Detect which cell encompasses the target text, then output its [x, y] center coordinate. 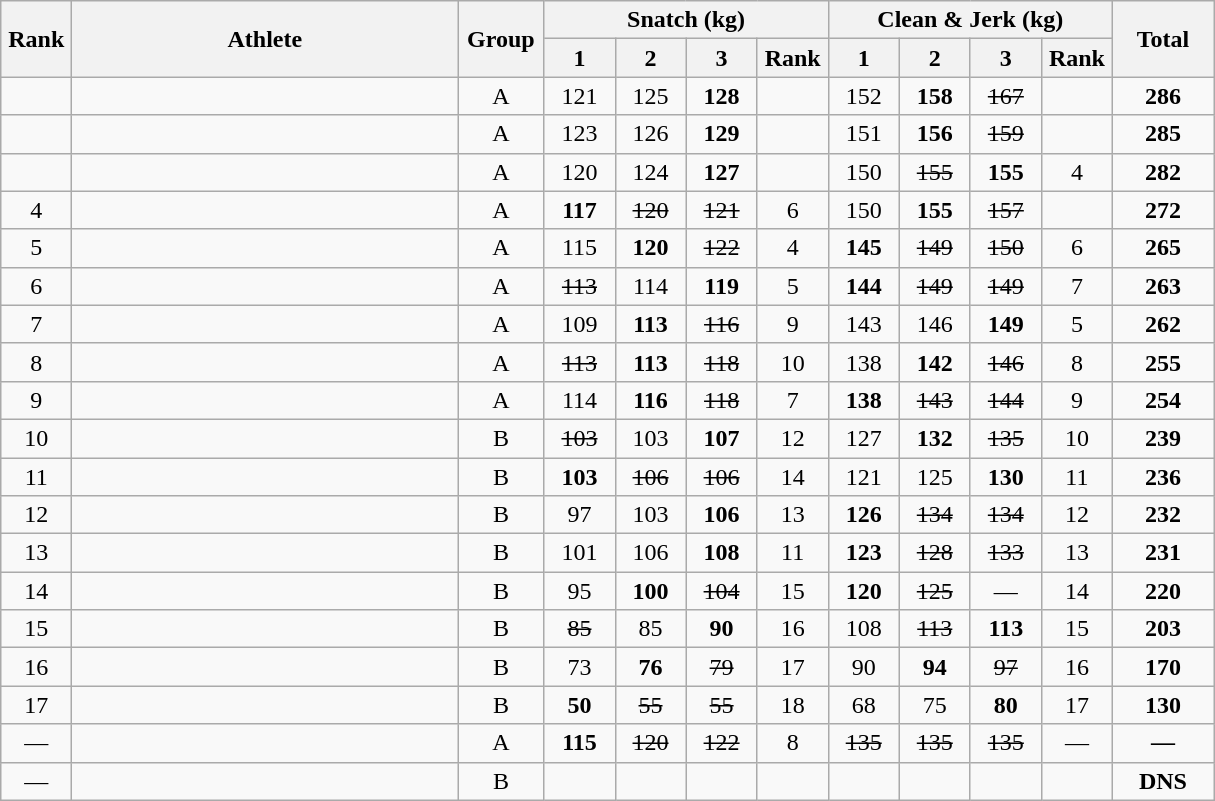
Snatch (kg) [686, 20]
285 [1162, 134]
232 [1162, 515]
107 [722, 438]
Clean & Jerk (kg) [970, 20]
79 [722, 667]
100 [650, 591]
Group [501, 39]
75 [934, 705]
286 [1162, 96]
156 [934, 134]
145 [864, 248]
109 [580, 324]
262 [1162, 324]
265 [1162, 248]
236 [1162, 477]
159 [1006, 134]
203 [1162, 629]
104 [722, 591]
119 [722, 286]
220 [1162, 591]
94 [934, 667]
101 [580, 553]
73 [580, 667]
76 [650, 667]
272 [1162, 210]
142 [934, 362]
132 [934, 438]
231 [1162, 553]
Athlete [265, 39]
263 [1162, 286]
157 [1006, 210]
50 [580, 705]
DNS [1162, 781]
68 [864, 705]
167 [1006, 96]
80 [1006, 705]
117 [580, 210]
158 [934, 96]
255 [1162, 362]
133 [1006, 553]
239 [1162, 438]
129 [722, 134]
152 [864, 96]
18 [792, 705]
Total [1162, 39]
151 [864, 134]
282 [1162, 172]
254 [1162, 400]
124 [650, 172]
170 [1162, 667]
95 [580, 591]
